Output the (X, Y) coordinate of the center of the cell containing the given text.  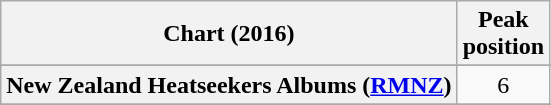
New Zealand Heatseekers Albums (RMNZ) (229, 85)
Peak position (503, 34)
Chart (2016) (229, 34)
6 (503, 85)
